Find where the given text appears and provide that cell's center as [x, y] coordinate. 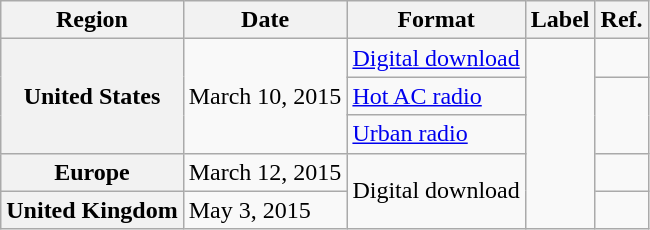
Ref. [622, 20]
Urban radio [436, 134]
United States [92, 96]
May 3, 2015 [265, 210]
Region [92, 20]
March 12, 2015 [265, 172]
Europe [92, 172]
United Kingdom [92, 210]
Label [560, 20]
Hot AC radio [436, 96]
Date [265, 20]
March 10, 2015 [265, 96]
Format [436, 20]
